Detect which cell encompasses the target text, then output its (x, y) center coordinate. 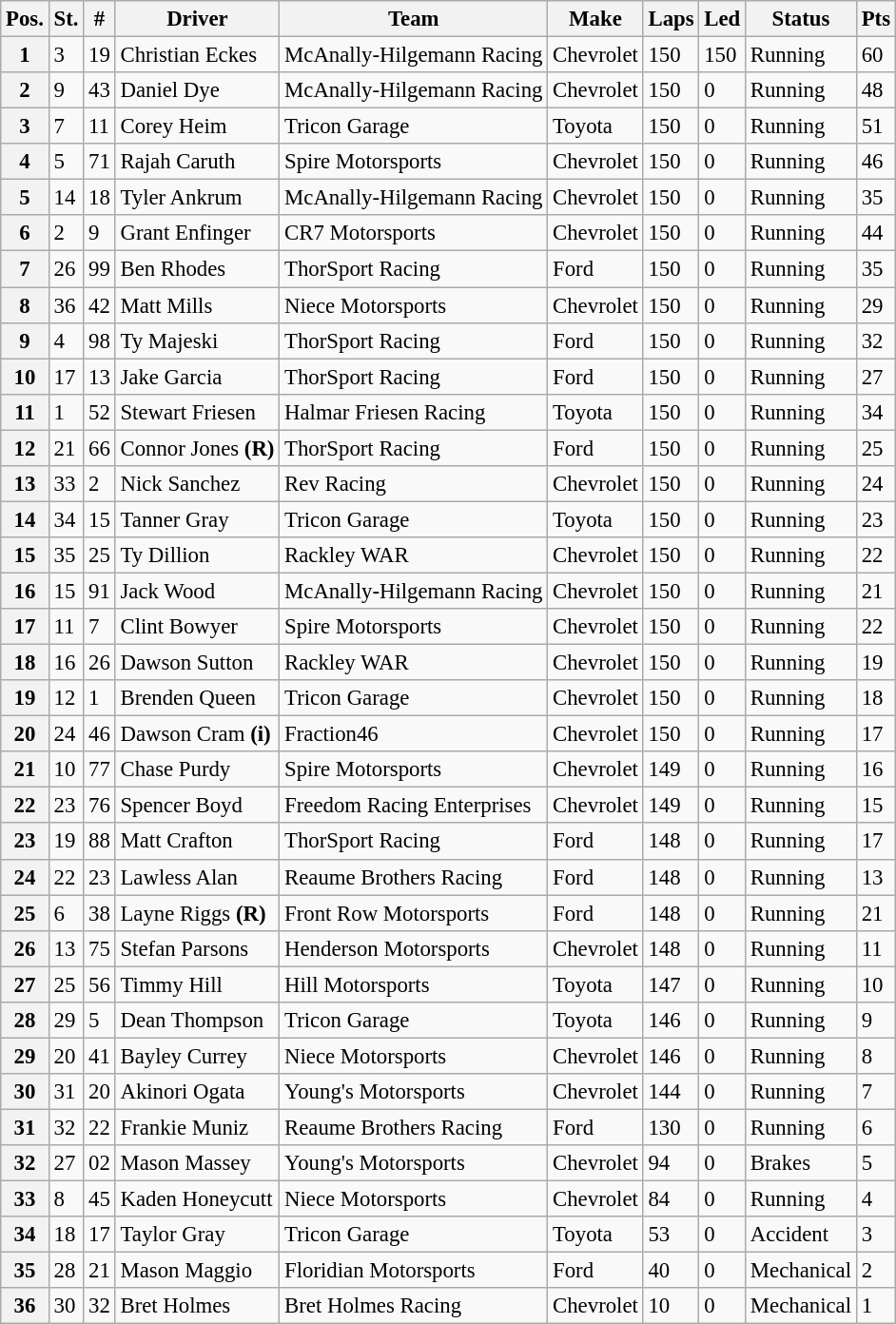
Accident (801, 1235)
CR7 Motorsports (414, 233)
52 (99, 412)
Pts (875, 19)
144 (672, 1092)
Corey Heim (198, 127)
Mason Maggio (198, 1271)
Ty Majeski (198, 341)
Taylor Gray (198, 1235)
53 (672, 1235)
Matt Mills (198, 305)
Ty Dillion (198, 555)
Layne Riggs (R) (198, 913)
Ben Rhodes (198, 269)
Daniel Dye (198, 90)
71 (99, 162)
Halmar Friesen Racing (414, 412)
Make (595, 19)
Rajah Caruth (198, 162)
Henderson Motorsports (414, 948)
Status (801, 19)
44 (875, 233)
76 (99, 806)
Clint Bowyer (198, 627)
Chase Purdy (198, 769)
42 (99, 305)
Timmy Hill (198, 984)
Bayley Currey (198, 1056)
94 (672, 1163)
02 (99, 1163)
41 (99, 1056)
Lawless Alan (198, 877)
51 (875, 127)
77 (99, 769)
Kaden Honeycutt (198, 1199)
St. (67, 19)
98 (99, 341)
Driver (198, 19)
Freedom Racing Enterprises (414, 806)
Hill Motorsports (414, 984)
48 (875, 90)
Bret Holmes (198, 1306)
Dawson Cram (i) (198, 734)
Floridian Motorsports (414, 1271)
130 (672, 1127)
Stefan Parsons (198, 948)
60 (875, 55)
Fraction46 (414, 734)
84 (672, 1199)
Christian Eckes (198, 55)
Connor Jones (R) (198, 448)
Jack Wood (198, 591)
Laps (672, 19)
Rev Racing (414, 484)
Front Row Motorsports (414, 913)
Jake Garcia (198, 377)
Dean Thompson (198, 1021)
43 (99, 90)
Dawson Sutton (198, 663)
# (99, 19)
Matt Crafton (198, 842)
Led (723, 19)
56 (99, 984)
Akinori Ogata (198, 1092)
Pos. (25, 19)
Brakes (801, 1163)
Team (414, 19)
38 (99, 913)
Tanner Gray (198, 519)
Brenden Queen (198, 698)
Spencer Boyd (198, 806)
Frankie Muniz (198, 1127)
Nick Sanchez (198, 484)
40 (672, 1271)
Bret Holmes Racing (414, 1306)
99 (99, 269)
45 (99, 1199)
Tyler Ankrum (198, 198)
Stewart Friesen (198, 412)
147 (672, 984)
Mason Massey (198, 1163)
75 (99, 948)
Grant Enfinger (198, 233)
91 (99, 591)
88 (99, 842)
66 (99, 448)
